Find where the given text appears and provide that cell's center as [X, Y] coordinate. 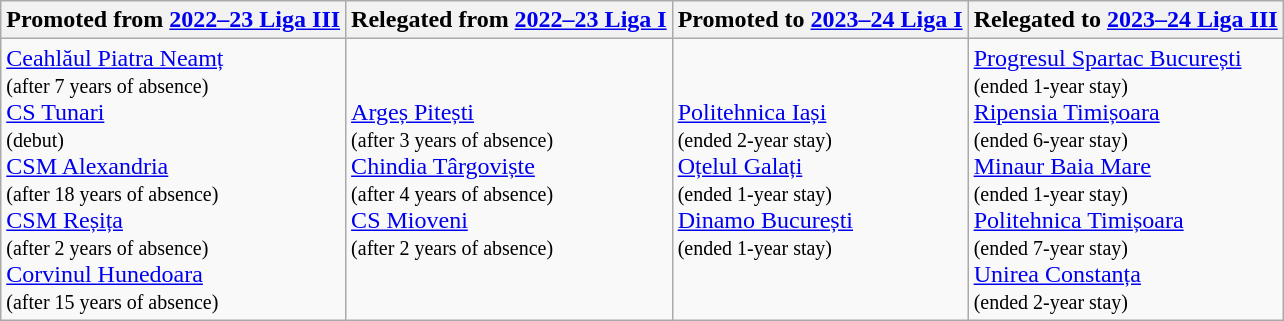
Promoted to 2023–24 Liga I [820, 20]
Argeș Pitești (after 3 years of absence) Chindia Târgoviște (after 4 years of absence) CS Mioveni (after 2 years of absence) [510, 180]
Politehnica Iași (ended 2-year stay) Oțelul Galați (ended 1-year stay) Dinamo București (ended 1-year stay) [820, 180]
Relegated to 2023–24 Liga III [1126, 20]
Relegated from 2022–23 Liga I [510, 20]
Promoted from 2022–23 Liga III [174, 20]
